Provide the [X, Y] coordinate of the cell's center where the given text is located.  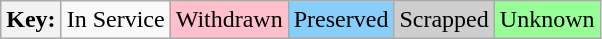
In Service [116, 20]
Preserved [341, 20]
Withdrawn [229, 20]
Key: [31, 20]
Unknown [547, 20]
Scrapped [444, 20]
